Find where the given text appears and provide that cell's center as (X, Y) coordinate. 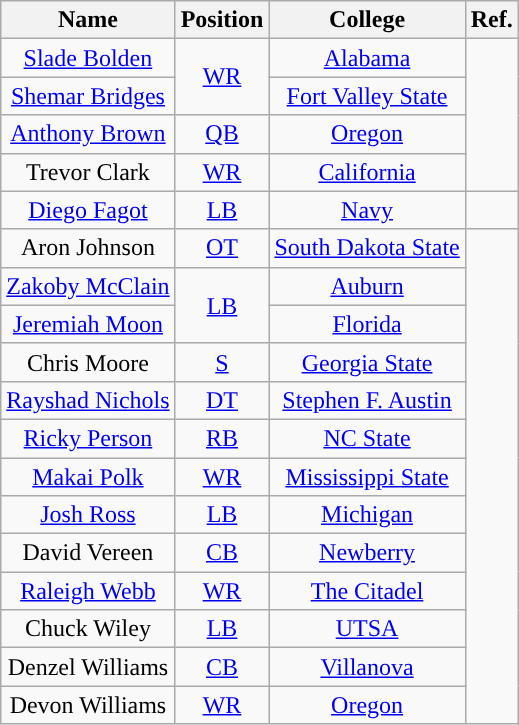
Auburn (367, 286)
South Dakota State (367, 248)
QB (222, 134)
Jeremiah Moon (88, 324)
Florida (367, 324)
Rayshad Nichols (88, 400)
Fort Valley State (367, 96)
Stephen F. Austin (367, 400)
Aron Johnson (88, 248)
The Citadel (367, 591)
Denzel Williams (88, 667)
Chuck Wiley (88, 629)
Slade Bolden (88, 58)
Trevor Clark (88, 172)
Alabama (367, 58)
DT (222, 400)
David Vereen (88, 553)
UTSA (367, 629)
RB (222, 438)
California (367, 172)
Newberry (367, 553)
Ricky Person (88, 438)
Zakoby McClain (88, 286)
Position (222, 20)
Makai Polk (88, 477)
Ref. (492, 20)
Raleigh Webb (88, 591)
Anthony Brown (88, 134)
College (367, 20)
Chris Moore (88, 362)
S (222, 362)
Josh Ross (88, 515)
Devon Williams (88, 705)
OT (222, 248)
Shemar Bridges (88, 96)
Georgia State (367, 362)
Navy (367, 210)
Villanova (367, 667)
Diego Fagot (88, 210)
Name (88, 20)
Michigan (367, 515)
Mississippi State (367, 477)
NC State (367, 438)
